For the text-containing cell, return its midpoint in [X, Y] coordinate format. 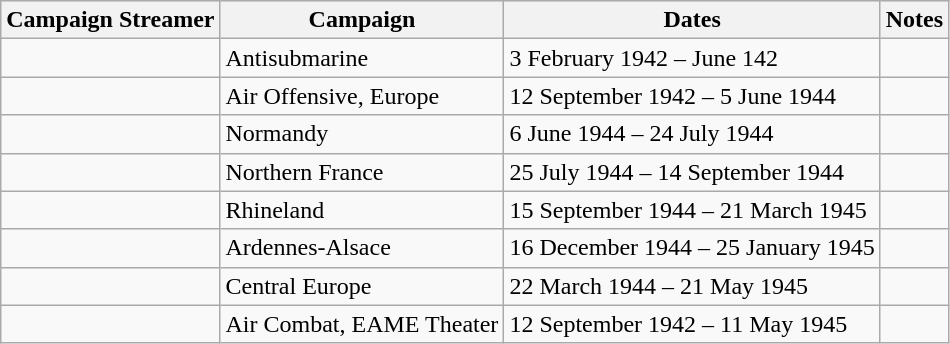
15 September 1944 – 21 March 1945 [692, 210]
Northern France [362, 172]
Dates [692, 20]
3 February 1942 – June 142 [692, 58]
Central Europe [362, 286]
6 June 1944 – 24 July 1944 [692, 134]
Campaign Streamer [110, 20]
25 July 1944 – 14 September 1944 [692, 172]
22 March 1944 – 21 May 1945 [692, 286]
Normandy [362, 134]
12 September 1942 – 5 June 1944 [692, 96]
Notes [914, 20]
Ardennes-Alsace [362, 248]
16 December 1944 – 25 January 1945 [692, 248]
Air Offensive, Europe [362, 96]
Campaign [362, 20]
Air Combat, EAME Theater [362, 324]
12 September 1942 – 11 May 1945 [692, 324]
Antisubmarine [362, 58]
Rhineland [362, 210]
